Locate the cell with the specified text and output its (X, Y) center coordinate. 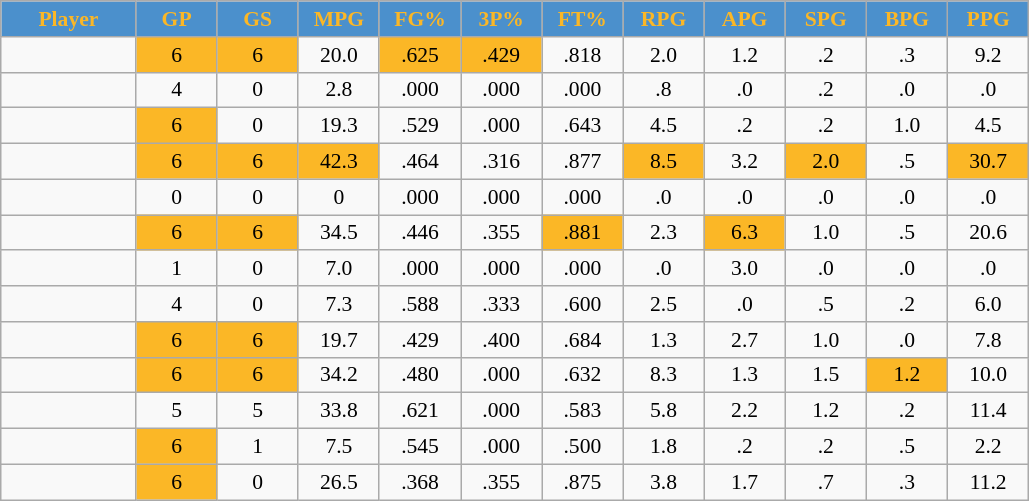
2.5 (664, 304)
6.3 (744, 233)
19.7 (338, 340)
1.7 (744, 482)
.875 (582, 482)
3.8 (664, 482)
.400 (502, 340)
10.0 (988, 375)
1.8 (664, 447)
42.3 (338, 162)
GP (176, 19)
GS (258, 19)
3.2 (744, 162)
BPG (906, 19)
7.8 (988, 340)
34.5 (338, 233)
.588 (420, 304)
2.3 (664, 233)
.446 (420, 233)
SPG (826, 19)
.529 (420, 126)
8.3 (664, 375)
.480 (420, 375)
11.4 (988, 411)
.545 (420, 447)
11.2 (988, 482)
MPG (338, 19)
.632 (582, 375)
34.2 (338, 375)
.625 (420, 55)
FG% (420, 19)
5.8 (664, 411)
26.5 (338, 482)
8.5 (664, 162)
.877 (582, 162)
.600 (582, 304)
FT% (582, 19)
.8 (664, 90)
3P% (502, 19)
.7 (826, 482)
RPG (664, 19)
7.3 (338, 304)
20.0 (338, 55)
.881 (582, 233)
.621 (420, 411)
6.0 (988, 304)
20.6 (988, 233)
30.7 (988, 162)
33.8 (338, 411)
3.0 (744, 269)
.316 (502, 162)
19.3 (338, 126)
.583 (582, 411)
PPG (988, 19)
2.8 (338, 90)
.684 (582, 340)
Player (68, 19)
7.5 (338, 447)
.368 (420, 482)
.818 (582, 55)
1.5 (826, 375)
9.2 (988, 55)
APG (744, 19)
7.0 (338, 269)
.464 (420, 162)
.333 (502, 304)
.643 (582, 126)
.500 (582, 447)
2.7 (744, 340)
